Pinpoint the cell where the given text exists, returning its (X, Y) midpoint coordinate. 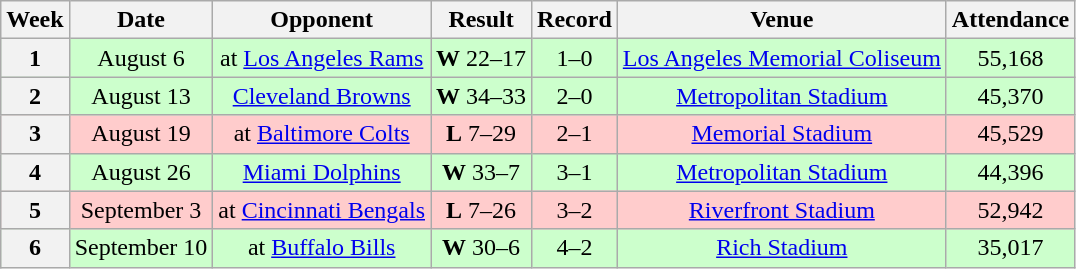
Opponent (322, 20)
W 33–7 (482, 172)
L 7–29 (482, 134)
6 (35, 248)
Cleveland Browns (322, 96)
Riverfront Stadium (782, 210)
L 7–26 (482, 210)
August 26 (141, 172)
Attendance (1010, 20)
4–2 (575, 248)
55,168 (1010, 58)
September 3 (141, 210)
2–0 (575, 96)
1–0 (575, 58)
2–1 (575, 134)
Record (575, 20)
3–1 (575, 172)
Week (35, 20)
W 22–17 (482, 58)
at Los Angeles Rams (322, 58)
W 30–6 (482, 248)
August 13 (141, 96)
45,529 (1010, 134)
2 (35, 96)
Date (141, 20)
1 (35, 58)
4 (35, 172)
Venue (782, 20)
at Buffalo Bills (322, 248)
35,017 (1010, 248)
August 6 (141, 58)
Memorial Stadium (782, 134)
5 (35, 210)
at Cincinnati Bengals (322, 210)
52,942 (1010, 210)
Rich Stadium (782, 248)
3 (35, 134)
August 19 (141, 134)
September 10 (141, 248)
Miami Dolphins (322, 172)
W 34–33 (482, 96)
Los Angeles Memorial Coliseum (782, 58)
Result (482, 20)
at Baltimore Colts (322, 134)
44,396 (1010, 172)
3–2 (575, 210)
45,370 (1010, 96)
